Determine the [x, y] coordinate at the center of the cell enclosing the given text.  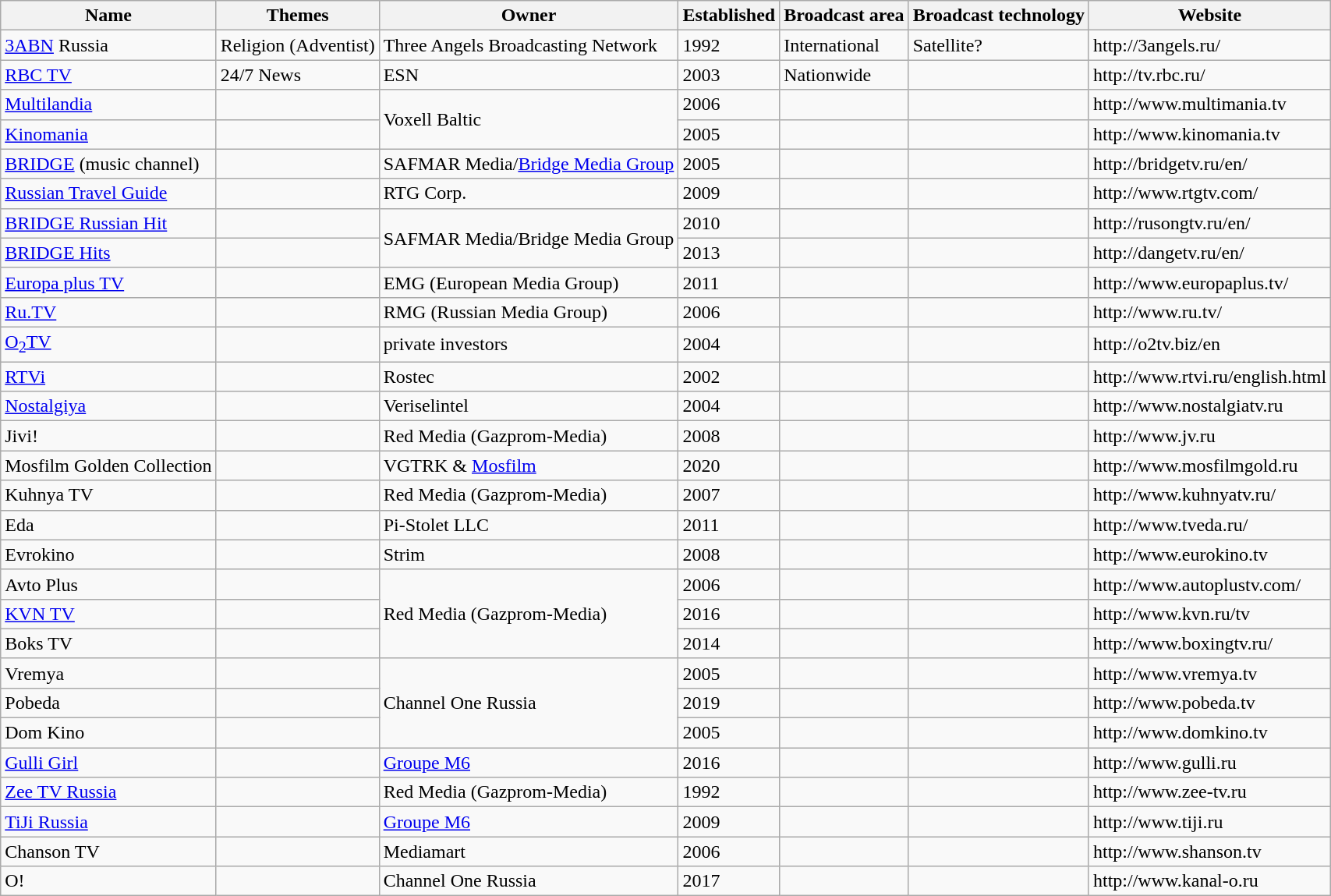
Website [1209, 16]
Russian Travel Guide [108, 193]
Satellite? [998, 45]
Nostalgiya [108, 406]
http://www.ru.tv/ [1209, 312]
Nationwide [844, 75]
VGTRK & Mosfilm [529, 466]
Rostec [529, 377]
2010 [729, 223]
Owner [529, 16]
Ru.TV [108, 312]
http://www.domkino.tv [1209, 733]
2014 [729, 643]
2013 [729, 253]
Name [108, 16]
Avto Plus [108, 584]
http://rusongtv.ru/en/ [1209, 223]
2003 [729, 75]
Vremya [108, 673]
http://www.boxingtv.ru/ [1209, 643]
BRIDGE (music channel) [108, 164]
Three Angels Broadcasting Network [529, 45]
private investors [529, 344]
O! [108, 881]
http://www.rtvi.ru/english.html [1209, 377]
http://www.vremya.tv [1209, 673]
Europa plus TV [108, 282]
http://www.zee-tv.ru [1209, 792]
Themes [298, 16]
http://www.nostalgiatv.ru [1209, 406]
http://www.jv.ru [1209, 436]
RMG (Russian Media Group) [529, 312]
http://www.rtgtv.com/ [1209, 193]
KVN TV [108, 614]
RTG Corp. [529, 193]
Mosfilm Golden Collection [108, 466]
2007 [729, 495]
http://tv.rbc.ru/ [1209, 75]
Voxell Baltic [529, 119]
2019 [729, 703]
2017 [729, 881]
ESN [529, 75]
Mediamart [529, 852]
BRIDGE Russian Hit [108, 223]
http://www.pobeda.tv [1209, 703]
http://www.kvn.ru/tv [1209, 614]
Chanson TV [108, 852]
http://www.tiji.ru [1209, 822]
http://www.mosfilmgold.ru [1209, 466]
EMG (European Media Group) [529, 282]
Dom Kino [108, 733]
Kuhnya TV [108, 495]
http://o2tv.biz/en [1209, 344]
http://www.europaplus.tv/ [1209, 282]
2002 [729, 377]
Religion (Adventist) [298, 45]
http://bridgetv.ru/en/ [1209, 164]
Zee TV Russia [108, 792]
RTVi [108, 377]
http://www.autoplustv.com/ [1209, 584]
Pobeda [108, 703]
http://3angels.ru/ [1209, 45]
Boks TV [108, 643]
Gulli Girl [108, 763]
http://dangetv.ru/en/ [1209, 253]
3ABN Russia [108, 45]
24/7 News [298, 75]
TiJi Russia [108, 822]
2020 [729, 466]
BRIDGE Hits [108, 253]
Veriselintel [529, 406]
http://www.eurokino.tv [1209, 554]
http://www.kanal-o.ru [1209, 881]
Established [729, 16]
O2TV [108, 344]
http://www.multimania.tv [1209, 104]
http://www.gulli.ru [1209, 763]
http://www.shanson.tv [1209, 852]
Multilandia [108, 104]
http://www.tveda.ru/ [1209, 525]
Pi-Stolet LLC [529, 525]
http://www.kinomania.tv [1209, 134]
Evrokino [108, 554]
RBC TV [108, 75]
Broadcast area [844, 16]
Strim [529, 554]
Kinomania [108, 134]
International [844, 45]
http://www.kuhnyatv.ru/ [1209, 495]
Eda [108, 525]
Broadcast technology [998, 16]
Jivi! [108, 436]
